Extract the [X, Y] coordinate from the center of the cell holding the provided text.  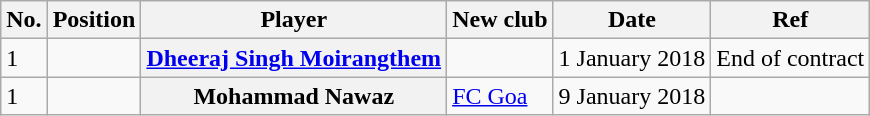
Mohammad Nawaz [294, 96]
FC Goa [500, 96]
End of contract [790, 58]
1 January 2018 [632, 58]
Position [94, 20]
Ref [790, 20]
9 January 2018 [632, 96]
New club [500, 20]
Date [632, 20]
Player [294, 20]
No. [24, 20]
Dheeraj Singh Moirangthem [294, 58]
